Return [X, Y] of the center of cell containing provided text 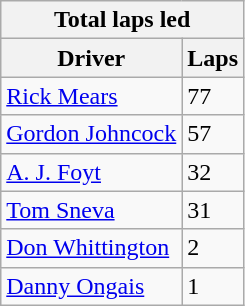
77 [213, 96]
57 [213, 134]
A. J. Foyt [92, 172]
31 [213, 210]
32 [213, 172]
Total laps led [122, 20]
Driver [92, 58]
Gordon Johncock [92, 134]
Danny Ongais [92, 286]
Don Whittington [92, 248]
2 [213, 248]
Tom Sneva [92, 210]
Laps [213, 58]
Rick Mears [92, 96]
1 [213, 286]
